Determine the (x, y) coordinate at the center of the cell enclosing the given text.  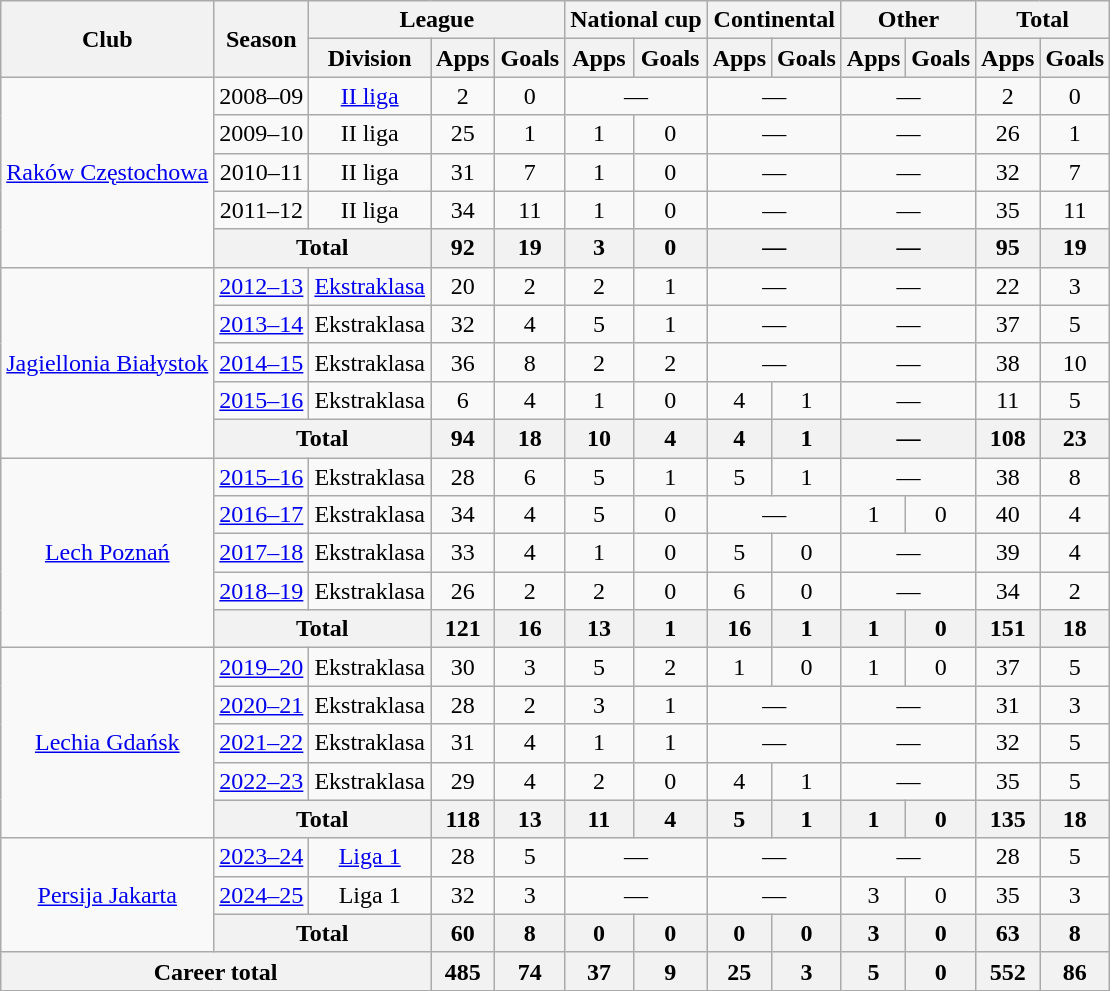
2012–13 (262, 286)
2024–25 (262, 895)
23 (1075, 438)
Jagiellonia Białystok (108, 362)
20 (463, 286)
2019–20 (262, 667)
2011–12 (262, 210)
Continental (774, 20)
118 (463, 819)
2022–23 (262, 781)
36 (463, 362)
108 (1008, 438)
151 (1008, 629)
2020–21 (262, 705)
2017–18 (262, 553)
National cup (636, 20)
552 (1008, 971)
94 (463, 438)
2008–09 (262, 96)
2010–11 (262, 172)
33 (463, 553)
2018–19 (262, 591)
Other (908, 20)
Persija Jakarta (108, 895)
135 (1008, 819)
86 (1075, 971)
485 (463, 971)
95 (1008, 248)
74 (530, 971)
Club (108, 39)
League (437, 20)
92 (463, 248)
40 (1008, 515)
39 (1008, 553)
2016–17 (262, 515)
2023–24 (262, 857)
2013–14 (262, 324)
Lech Poznań (108, 553)
22 (1008, 286)
60 (463, 933)
Season (262, 39)
63 (1008, 933)
29 (463, 781)
2014–15 (262, 362)
30 (463, 667)
Career total (216, 971)
Raków Częstochowa (108, 172)
2009–10 (262, 134)
121 (463, 629)
Division (370, 58)
9 (670, 971)
Lechia Gdańsk (108, 743)
2021–22 (262, 743)
